Capture the cell that displays the provided text and extract its (x, y) central coordinate. 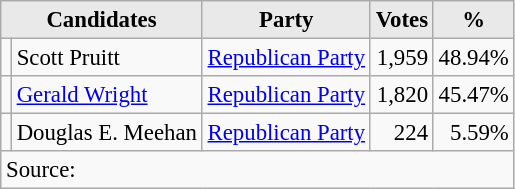
Scott Pruitt (106, 58)
Gerald Wright (106, 95)
5.59% (474, 133)
45.47% (474, 95)
48.94% (474, 58)
Source: (258, 170)
Votes (402, 20)
1,959 (402, 58)
% (474, 20)
224 (402, 133)
Party (286, 20)
Douglas E. Meehan (106, 133)
Candidates (102, 20)
1,820 (402, 95)
